Scan for the cell matching the given text and deliver its (X, Y) coordinate at center. 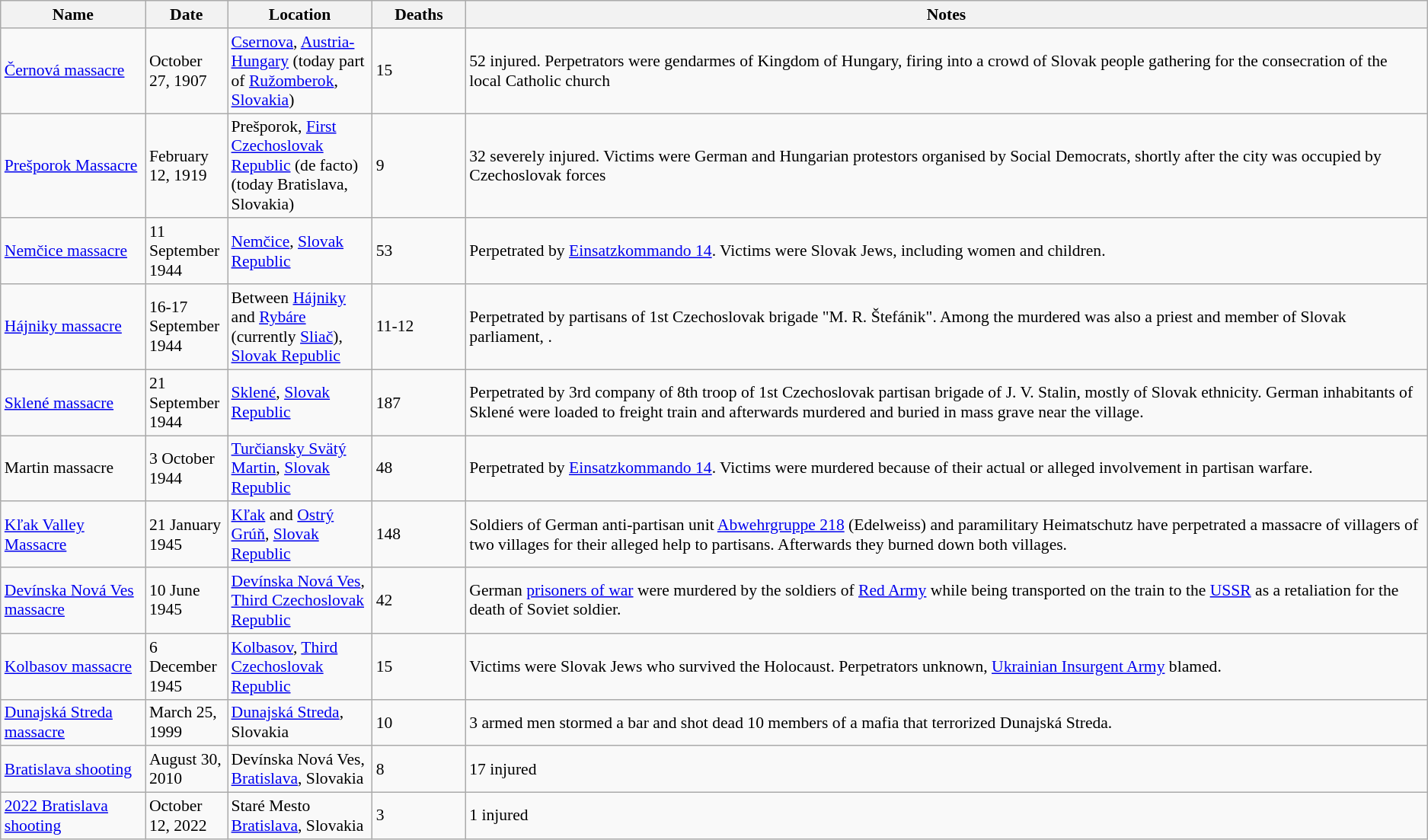
Notes (946, 14)
Name (73, 14)
8 (419, 769)
Staré Mesto Bratislava, Slovakia (299, 816)
October 27, 1907 (187, 71)
October 12, 2022 (187, 816)
11-12 (419, 327)
Prešporok Massacre (73, 166)
187 (419, 402)
Deaths (419, 14)
Hájniky massacre (73, 327)
10 (419, 722)
Kolbasov, Third Czechoslovak Republic (299, 667)
Kľak Valley Massacre (73, 535)
3 (419, 816)
16-17 September 1944 (187, 327)
Kľak and Ostrý Grúň, Slovak Republic (299, 535)
3 armed men stormed a bar and shot dead 10 members of a mafia that terrorized Dunajská Streda. (946, 722)
6 December 1945 (187, 667)
Nemčice massacre (73, 251)
11 September 1944 (187, 251)
Sklené massacre (73, 402)
Location (299, 14)
Turčiansky Svätý Martin, Slovak Republic (299, 469)
Victims were Slovak Jews who survived the Holocaust. Perpetrators unknown, Ukrainian Insurgent Army blamed. (946, 667)
Perpetrated by Einsatzkommando 14. Victims were murdered because of their actual or alleged involvement in partisan warfare. (946, 469)
Dunajská Streda massacre (73, 722)
53 (419, 251)
1 injured (946, 816)
9 (419, 166)
Perpetrated by Einsatzkommando 14. Victims were Slovak Jews, including women and children. (946, 251)
21 January 1945 (187, 535)
Bratislava shooting (73, 769)
10 June 1945 (187, 600)
Csernova, Austria-Hungary (today part of Ružomberok, Slovakia) (299, 71)
Between Hájniky and Rybáre (currently Sliač), Slovak Republic (299, 327)
42 (419, 600)
48 (419, 469)
3 October 1944 (187, 469)
Perpetrated by partisans of 1st Czechoslovak brigade "M. R. Štefánik". Among the murdered was also a priest and member of Slovak parliament, . (946, 327)
Černová massacre (73, 71)
Prešporok, First Czechoslovak Republic (de facto) (today Bratislava, Slovakia) (299, 166)
2022 Bratislava shooting (73, 816)
Dunajská Streda, Slovakia (299, 722)
Devínska Nová Ves, Bratislava, Slovakia (299, 769)
February 12, 1919 (187, 166)
Devínska Nová Ves, Third Czechoslovak Republic (299, 600)
Sklené, Slovak Republic (299, 402)
Nemčice, Slovak Republic (299, 251)
Devínska Nová Ves massacre (73, 600)
21 September 1944 (187, 402)
148 (419, 535)
March 25, 1999 (187, 722)
Date (187, 14)
Kolbasov massacre (73, 667)
17 injured (946, 769)
August 30, 2010 (187, 769)
Martin massacre (73, 469)
